Scan for the cell matching the given text and deliver its [X, Y] coordinate at center. 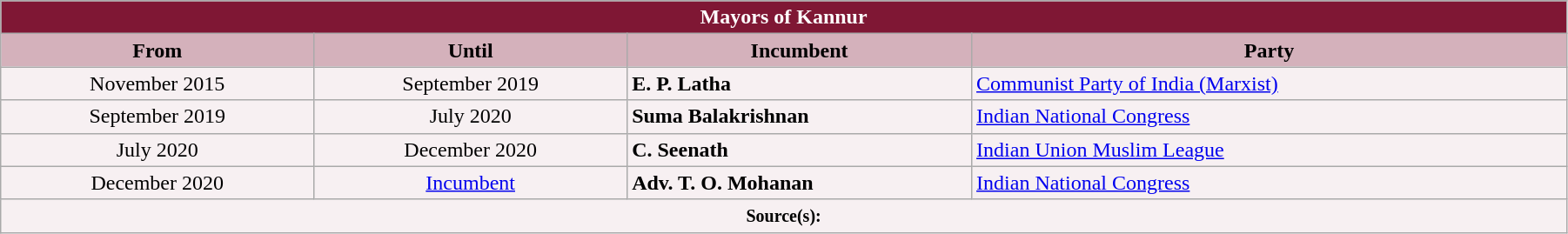
Communist Party of India (Marxist) [1270, 84]
Until [471, 50]
From [157, 50]
C. Seenath [800, 150]
E. P. Latha [800, 84]
Suma Balakrishnan [800, 117]
Adv. T. O. Mohanan [800, 183]
Mayors of Kannur [784, 17]
November 2015 [157, 84]
Source(s): [784, 216]
Party [1270, 50]
Indian Union Muslim League [1270, 150]
